Determine the [X, Y] coordinate at the center of the cell enclosing the given text.  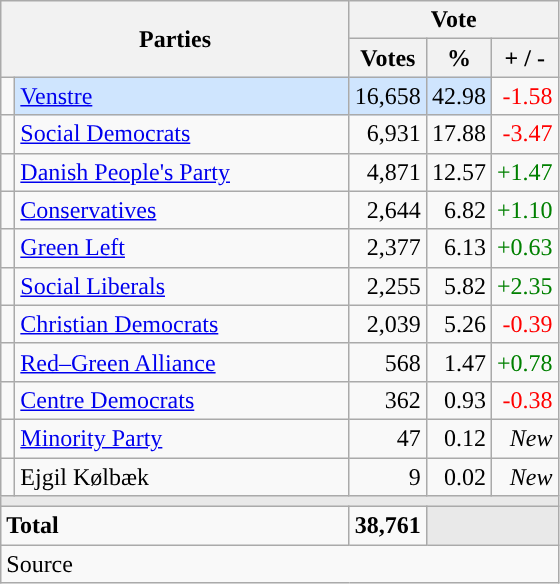
0.93 [458, 400]
Red–Green Alliance [182, 362]
12.57 [458, 172]
47 [388, 438]
4,871 [388, 172]
Christian Democrats [182, 324]
2,377 [388, 248]
16,658 [388, 96]
Social Democrats [182, 134]
6,931 [388, 134]
Source [280, 564]
Conservatives [182, 210]
+2.35 [524, 286]
Ejgil Kølbæk [182, 477]
2,255 [388, 286]
+1.47 [524, 172]
Green Left [182, 248]
5.82 [458, 286]
38,761 [388, 526]
568 [388, 362]
+0.78 [524, 362]
Minority Party [182, 438]
Vote [454, 20]
Danish People's Party [182, 172]
Parties [176, 39]
-1.58 [524, 96]
42.98 [458, 96]
Centre Democrats [182, 400]
% [458, 58]
-0.39 [524, 324]
Votes [388, 58]
6.13 [458, 248]
+1.10 [524, 210]
Total [176, 526]
6.82 [458, 210]
362 [388, 400]
Venstre [182, 96]
-0.38 [524, 400]
2,039 [388, 324]
5.26 [458, 324]
17.88 [458, 134]
9 [388, 477]
+ / - [524, 58]
1.47 [458, 362]
-3.47 [524, 134]
2,644 [388, 210]
+0.63 [524, 248]
Social Liberals [182, 286]
0.02 [458, 477]
0.12 [458, 438]
